Scan for the cell matching the given text and deliver its (x, y) coordinate at center. 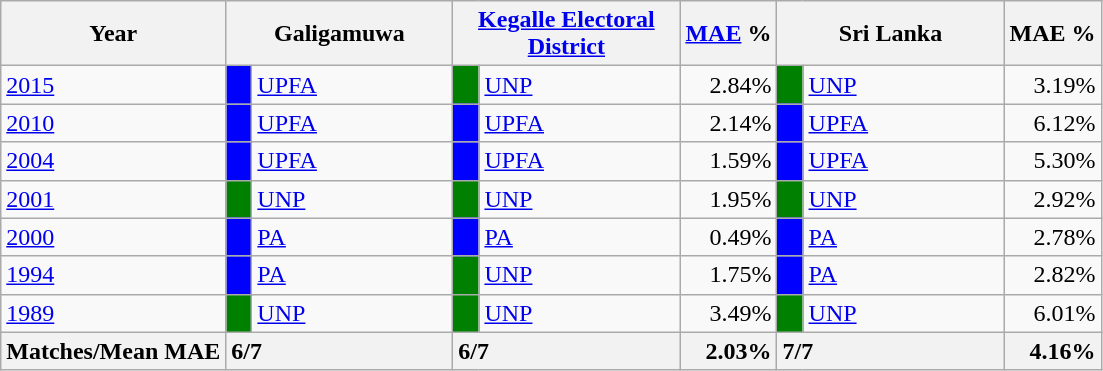
2.92% (1052, 199)
4.16% (1052, 351)
Kegalle Electoral District (566, 34)
1.95% (728, 199)
1989 (114, 313)
1.59% (728, 161)
1.75% (728, 275)
3.19% (1052, 85)
2.82% (1052, 275)
2000 (114, 237)
2004 (114, 161)
3.49% (728, 313)
Galigamuwa (340, 34)
0.49% (728, 237)
2.03% (728, 351)
2010 (114, 123)
Sri Lanka (890, 34)
Matches/Mean MAE (114, 351)
2.14% (728, 123)
5.30% (1052, 161)
2.84% (728, 85)
2001 (114, 199)
7/7 (890, 351)
2015 (114, 85)
2.78% (1052, 237)
6.01% (1052, 313)
Year (114, 34)
1994 (114, 275)
6.12% (1052, 123)
